Pinpoint the cell where the given text exists, returning its (x, y) midpoint coordinate. 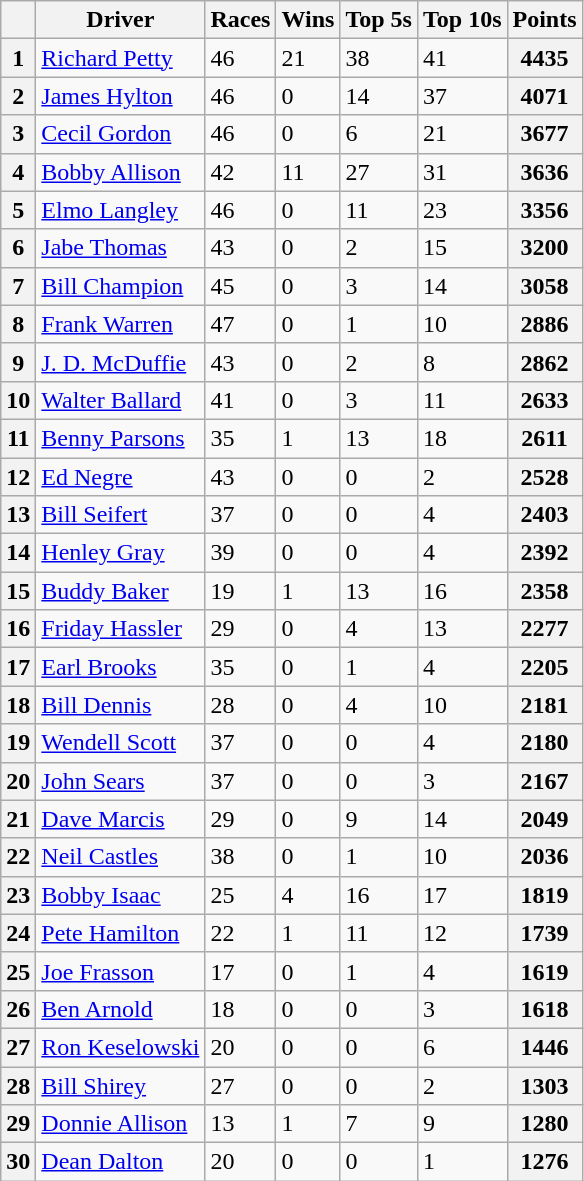
Points (544, 20)
2403 (544, 515)
2049 (544, 819)
Driver (120, 20)
2036 (544, 857)
3636 (544, 172)
Wins (308, 20)
Ed Negre (120, 477)
Friday Hassler (120, 629)
3058 (544, 286)
Joe Frasson (120, 971)
Walter Ballard (120, 400)
Bill Champion (120, 286)
Benny Parsons (120, 438)
2862 (544, 362)
Elmo Langley (120, 210)
Bill Seifert (120, 515)
4071 (544, 96)
Dean Dalton (120, 1162)
Bill Dennis (120, 705)
Donnie Allison (120, 1124)
Bobby Allison (120, 172)
1276 (544, 1162)
Richard Petty (120, 58)
Jabe Thomas (120, 248)
24 (18, 933)
1819 (544, 895)
Wendell Scott (120, 743)
2886 (544, 324)
26 (18, 1009)
1618 (544, 1009)
Buddy Baker (120, 591)
3677 (544, 134)
Top 10s (462, 20)
1619 (544, 971)
Ron Keselowski (120, 1047)
Earl Brooks (120, 667)
Bobby Isaac (120, 895)
1446 (544, 1047)
3356 (544, 210)
Neil Castles (120, 857)
2528 (544, 477)
Bill Shirey (120, 1085)
42 (240, 172)
Dave Marcis (120, 819)
4435 (544, 58)
John Sears (120, 781)
45 (240, 286)
2181 (544, 705)
Races (240, 20)
2358 (544, 591)
James Hylton (120, 96)
2205 (544, 667)
2180 (544, 743)
2167 (544, 781)
2611 (544, 438)
Pete Hamilton (120, 933)
Top 5s (379, 20)
47 (240, 324)
Henley Gray (120, 553)
Frank Warren (120, 324)
1303 (544, 1085)
1739 (544, 933)
1280 (544, 1124)
5 (18, 210)
J. D. McDuffie (120, 362)
Ben Arnold (120, 1009)
2277 (544, 629)
2633 (544, 400)
3200 (544, 248)
30 (18, 1162)
2392 (544, 553)
39 (240, 553)
Cecil Gordon (120, 134)
31 (462, 172)
